Scan for the cell matching the given text and deliver its (X, Y) coordinate at center. 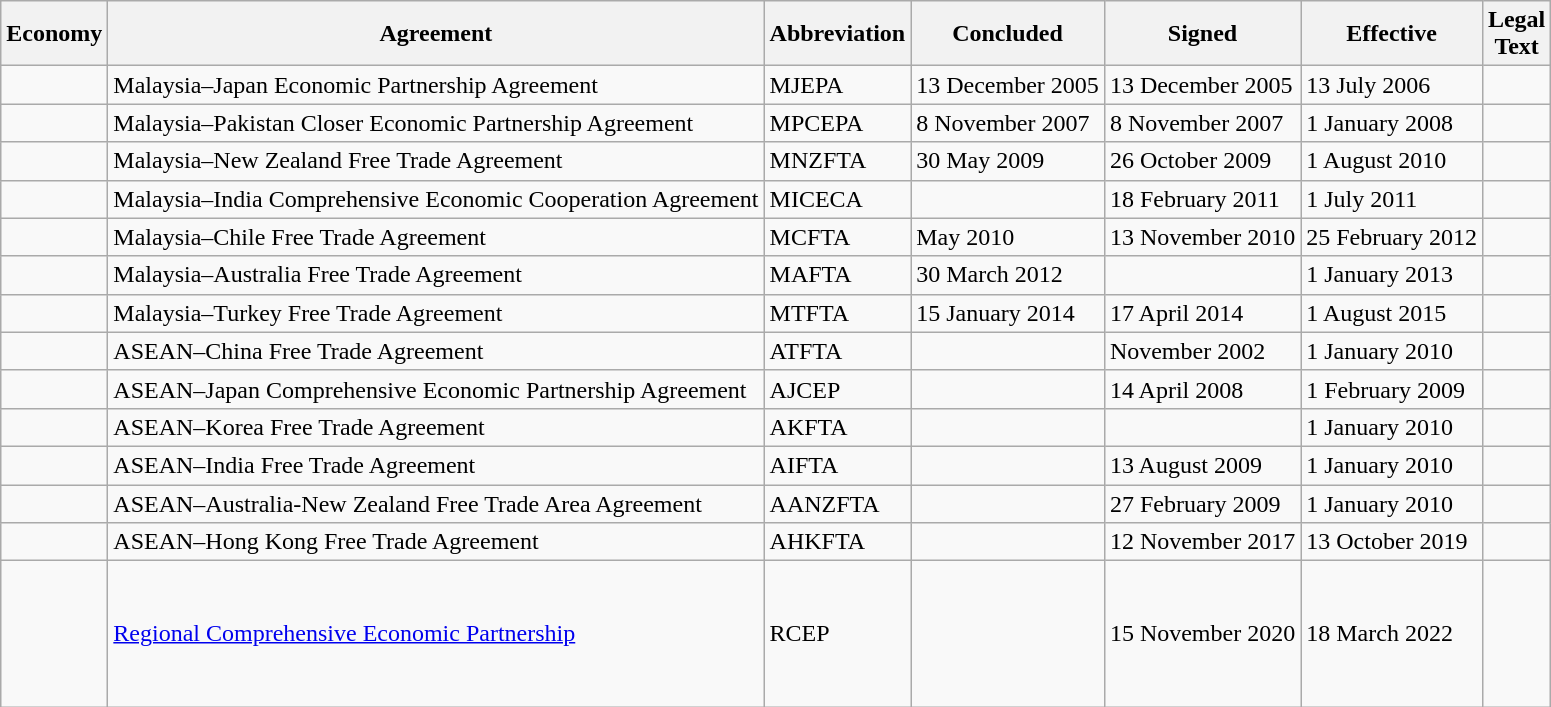
Malaysia–Pakistan Closer Economic Partnership Agreement (436, 123)
1 July 2011 (1392, 199)
AJCEP (838, 389)
AKFTA (838, 427)
1 February 2009 (1392, 389)
Concluded (1008, 34)
1 August 2010 (1392, 161)
May 2010 (1008, 237)
12 November 2017 (1202, 542)
30 March 2012 (1008, 275)
27 February 2009 (1202, 503)
Regional Comprehensive Economic Partnership (436, 634)
Economy (54, 34)
Malaysia–Turkey Free Trade Agreement (436, 313)
14 April 2008 (1202, 389)
ASEAN–Hong Kong Free Trade Agreement (436, 542)
MPCEPA (838, 123)
MCFTA (838, 237)
ASEAN–India Free Trade Agreement (436, 465)
MICECA (838, 199)
18 February 2011 (1202, 199)
ATFTA (838, 351)
AHKFTA (838, 542)
15 January 2014 (1008, 313)
Agreement (436, 34)
AIFTA (838, 465)
1 January 2008 (1392, 123)
13 July 2006 (1392, 85)
13 October 2019 (1392, 542)
13 August 2009 (1202, 465)
13 November 2010 (1202, 237)
Abbreviation (838, 34)
AANZFTA (838, 503)
17 April 2014 (1202, 313)
ASEAN–Australia-New Zealand Free Trade Area Agreement (436, 503)
Malaysia–Japan Economic Partnership Agreement (436, 85)
Effective (1392, 34)
MJEPA (838, 85)
1 January 2013 (1392, 275)
ASEAN–Japan Comprehensive Economic Partnership Agreement (436, 389)
ASEAN–Korea Free Trade Agreement (436, 427)
Malaysia–New Zealand Free Trade Agreement (436, 161)
RCEP (838, 634)
26 October 2009 (1202, 161)
ASEAN–China Free Trade Agreement (436, 351)
25 February 2012 (1392, 237)
MAFTA (838, 275)
18 March 2022 (1392, 634)
1 August 2015 (1392, 313)
30 May 2009 (1008, 161)
LegalText (1516, 34)
November 2002 (1202, 351)
Malaysia–Australia Free Trade Agreement (436, 275)
MNZFTA (838, 161)
Signed (1202, 34)
15 November 2020 (1202, 634)
Malaysia–Chile Free Trade Agreement (436, 237)
MTFTA (838, 313)
Malaysia–India Comprehensive Economic Cooperation Agreement (436, 199)
